Capture the cell that displays the provided text and extract its [x, y] central coordinate. 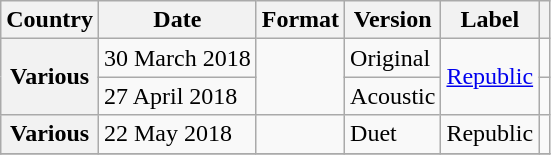
Acoustic [393, 96]
22 May 2018 [177, 134]
Format [300, 20]
Country [50, 20]
Duet [393, 134]
27 April 2018 [177, 96]
Date [177, 20]
Version [393, 20]
Original [393, 58]
Label [490, 20]
30 March 2018 [177, 58]
